Output the (x, y) coordinate of the center of the cell containing the given text.  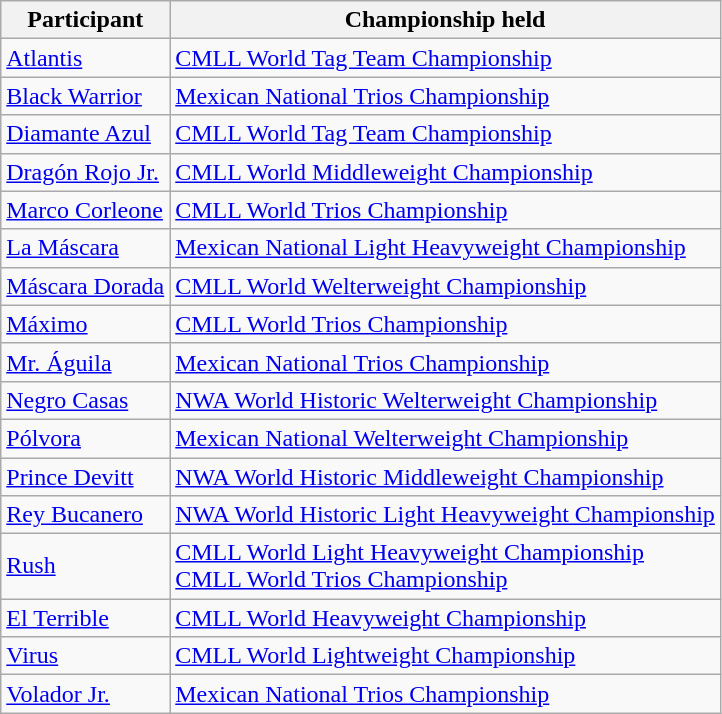
Máximo (86, 324)
El Terrible (86, 618)
CMLL World Heavyweight Championship (446, 618)
Rush (86, 566)
Rey Bucanero (86, 515)
Máscara Dorada (86, 286)
NWA World Historic Welterweight Championship (446, 400)
Mr. Águila (86, 362)
Mexican National Light Heavyweight Championship (446, 248)
Marco Corleone (86, 210)
CMLL World Light Heavyweight ChampionshipCMLL World Trios Championship (446, 566)
NWA World Historic Middleweight Championship (446, 477)
Diamante Azul (86, 134)
Pólvora (86, 438)
NWA World Historic Light Heavyweight Championship (446, 515)
Negro Casas (86, 400)
Participant (86, 20)
La Máscara (86, 248)
CMLL World Welterweight Championship (446, 286)
Dragón Rojo Jr. (86, 172)
Atlantis (86, 58)
Mexican National Welterweight Championship (446, 438)
CMLL World Lightweight Championship (446, 656)
Prince Devitt (86, 477)
Championship held (446, 20)
Volador Jr. (86, 694)
CMLL World Middleweight Championship (446, 172)
Virus (86, 656)
Black Warrior (86, 96)
